Locate the cell with the specified text and output its [X, Y] center coordinate. 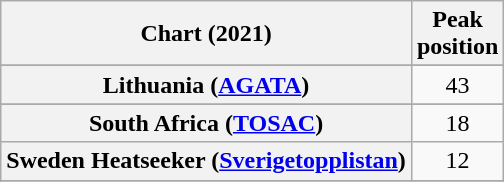
12 [457, 161]
43 [457, 85]
18 [457, 123]
Peakposition [457, 34]
South Africa (TOSAC) [206, 123]
Chart (2021) [206, 34]
Lithuania (AGATA) [206, 85]
Sweden Heatseeker (Sverigetopplistan) [206, 161]
